Locate the cell with the specified text and output its [X, Y] center coordinate. 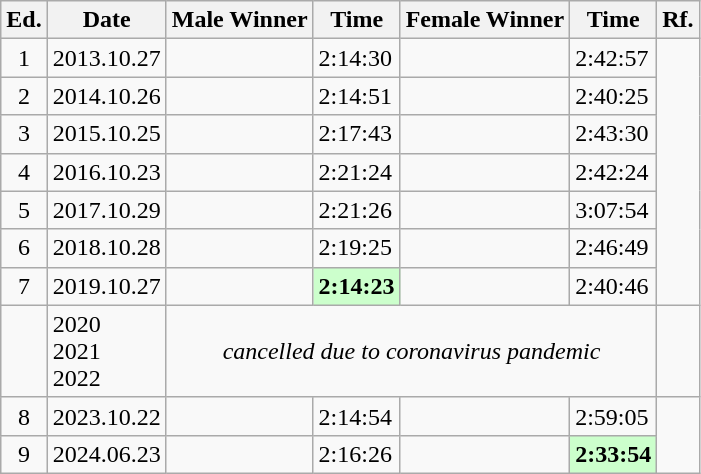
2 [24, 96]
9 [24, 454]
6 [24, 248]
Male Winner [240, 20]
2:40:25 [614, 96]
3 [24, 134]
2:42:24 [614, 172]
4 [24, 172]
Ed. [24, 20]
2:42:57 [614, 58]
2016.10.23 [106, 172]
2015.10.25 [106, 134]
Female Winner [485, 20]
3:07:54 [614, 210]
7 [24, 286]
cancelled due to coronavirus pandemic [411, 351]
2018.10.28 [106, 248]
2:14:30 [356, 58]
2019.10.27 [106, 286]
2:14:51 [356, 96]
1 [24, 58]
2:21:26 [356, 210]
2:14:54 [356, 416]
2:46:49 [614, 248]
2:21:24 [356, 172]
2024.06.23 [106, 454]
2:17:43 [356, 134]
2014.10.26 [106, 96]
2:33:54 [614, 454]
2013.10.27 [106, 58]
2017.10.29 [106, 210]
2:16:26 [356, 454]
2:14:23 [356, 286]
2:19:25 [356, 248]
2:59:05 [614, 416]
2:40:46 [614, 286]
2:43:30 [614, 134]
2023.10.22 [106, 416]
Date [106, 20]
Rf. [678, 20]
5 [24, 210]
202020212022 [106, 351]
8 [24, 416]
